Identify which cell holds the provided text, then report its [x, y] central coordinate. 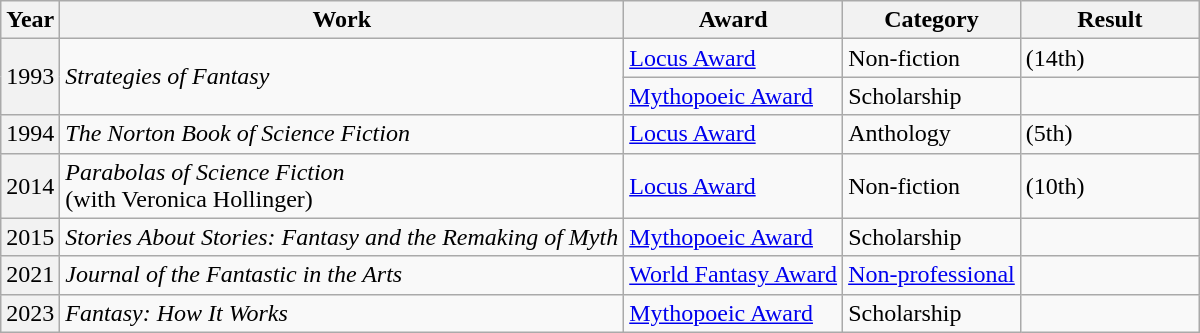
1994 [30, 134]
Non-professional [932, 275]
Work [342, 20]
Category [932, 20]
Result [1110, 20]
Stories About Stories: Fantasy and the Remaking of Myth [342, 237]
Year [30, 20]
Award [734, 20]
(10th) [1110, 186]
Anthology [932, 134]
2015 [30, 237]
(14th) [1110, 58]
Strategies of Fantasy [342, 77]
2023 [30, 313]
Parabolas of Science Fiction(with Veronica Hollinger) [342, 186]
2014 [30, 186]
2021 [30, 275]
Fantasy: How It Works [342, 313]
The Norton Book of Science Fiction [342, 134]
1993 [30, 77]
(5th) [1110, 134]
Journal of the Fantastic in the Arts [342, 275]
World Fantasy Award [734, 275]
